Scan for the cell matching the given text and deliver its [x, y] coordinate at center. 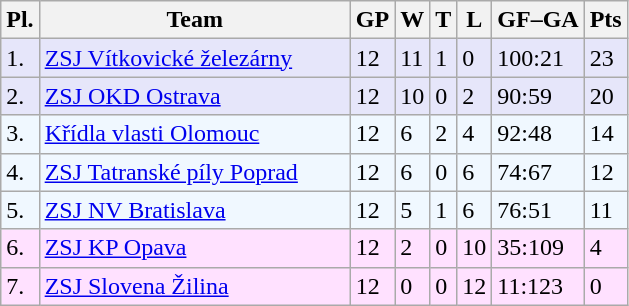
76:51 [538, 210]
Team [194, 20]
74:67 [538, 172]
ZSJ NV Bratislava [194, 210]
90:59 [538, 96]
92:48 [538, 134]
ZSJ OKD Ostrava [194, 96]
GP [372, 20]
23 [606, 58]
35:109 [538, 248]
6. [20, 248]
5 [412, 210]
14 [606, 134]
T [444, 20]
4. [20, 172]
Křídla vlasti Olomouc [194, 134]
ZSJ Tatranské píly Poprad [194, 172]
5. [20, 210]
7. [20, 286]
L [474, 20]
2. [20, 96]
ZSJ Vítkovické železárny [194, 58]
3. [20, 134]
Pts [606, 20]
W [412, 20]
ZSJ KP Opava [194, 248]
100:21 [538, 58]
11:123 [538, 286]
GF–GA [538, 20]
Pl. [20, 20]
1. [20, 58]
ZSJ Slovena Žilina [194, 286]
20 [606, 96]
